Return [x, y] of the center of cell containing provided text 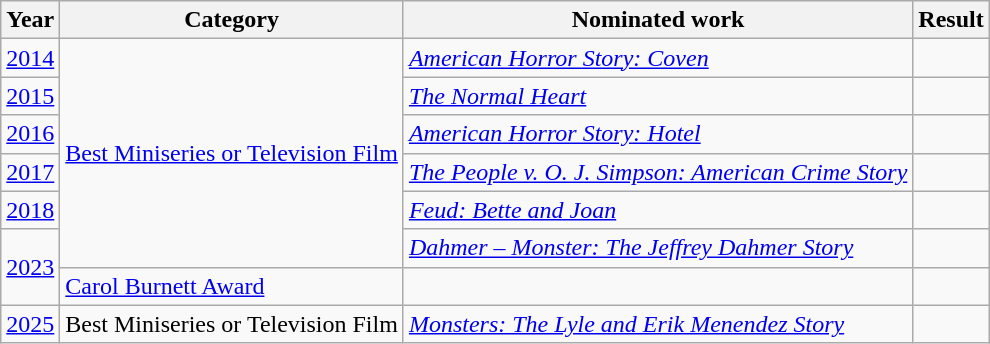
2018 [30, 210]
2023 [30, 267]
The Normal Heart [658, 96]
Carol Burnett Award [232, 286]
2015 [30, 96]
Year [30, 20]
2014 [30, 58]
American Horror Story: Hotel [658, 134]
Monsters: The Lyle and Erik Menendez Story [658, 324]
The People v. O. J. Simpson: American Crime Story [658, 172]
Feud: Bette and Joan [658, 210]
American Horror Story: Coven [658, 58]
Dahmer – Monster: The Jeffrey Dahmer Story [658, 248]
2025 [30, 324]
2016 [30, 134]
Nominated work [658, 20]
Result [951, 20]
2017 [30, 172]
Category [232, 20]
